Find where the given text appears and provide that cell's center as (X, Y) coordinate. 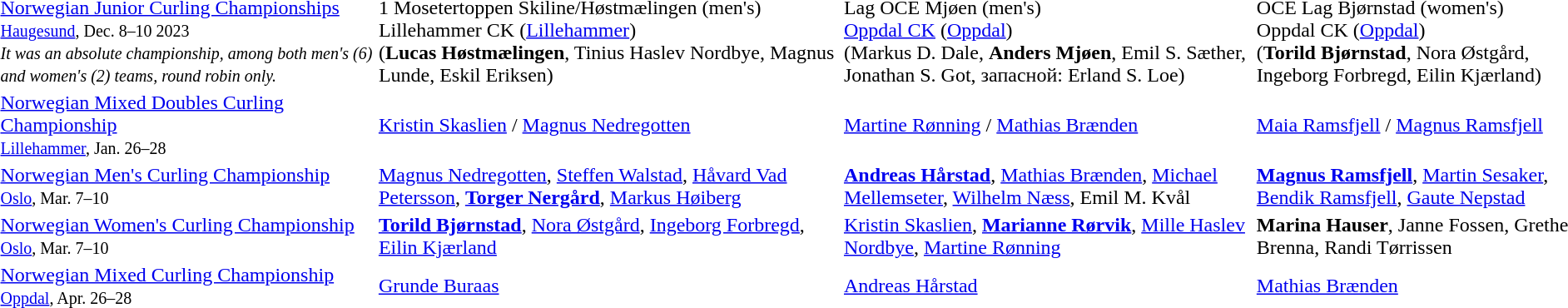
Kristin Skaslien, Marianne Rørvik, Mille Haslev Nordbye, Martine Rønning (1047, 236)
Andreas Hårstad, Mathias Brænden, Michael Mellemseter, Wilhelm Næss, Emil M. Kvål (1047, 186)
Magnus Nedregotten, Steffen Walstad, Håvard Vad Petersson, Torger Nergård, Markus Høiberg (608, 186)
Kristin Skaslien / Magnus Nedregotten (608, 125)
Torild Bjørnstad, Nora Østgård, Ingeborg Forbregd, Eilin Kjærland (608, 236)
Martine Rønning / Mathias Brænden (1047, 125)
